Output the [X, Y] coordinate of the center of the cell containing the given text.  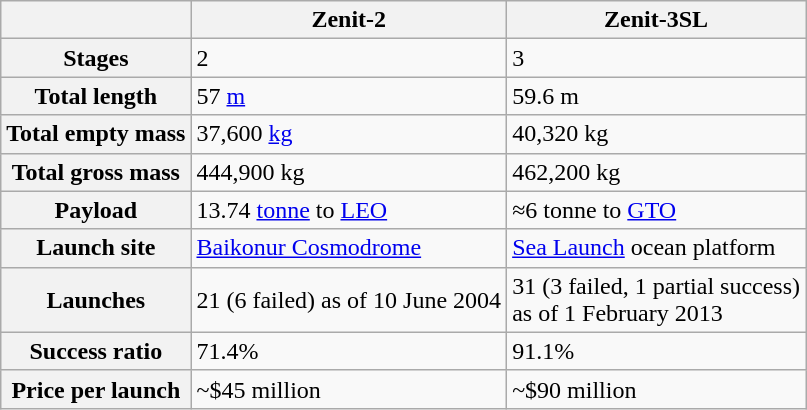
37,600 kg [349, 134]
Total gross mass [96, 172]
444,900 kg [349, 172]
462,200 kg [656, 172]
71.4% [349, 351]
59.6 m [656, 96]
~$45 million [349, 389]
21 (6 failed) as of 10 June 2004 [349, 300]
57 m [349, 96]
Total empty mass [96, 134]
≈6 tonne to GTO [656, 210]
3 [656, 58]
Stages [96, 58]
Success ratio [96, 351]
2 [349, 58]
Payload [96, 210]
91.1% [656, 351]
Launch site [96, 248]
Launches [96, 300]
31 (3 failed, 1 partial success)as of 1 February 2013 [656, 300]
Sea Launch ocean platform [656, 248]
13.74 tonne to LEO [349, 210]
Total length [96, 96]
Price per launch [96, 389]
Zenit-2 [349, 20]
40,320 kg [656, 134]
Zenit-3SL [656, 20]
~$90 million [656, 389]
Baikonur Cosmodrome [349, 248]
